Provide the (x, y) coordinate of the cell's center where the given text is located.  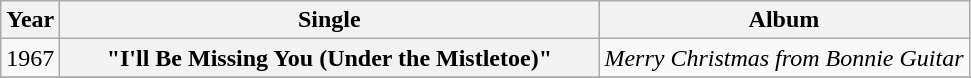
Album (784, 20)
Merry Christmas from Bonnie Guitar (784, 58)
"I'll Be Missing You (Under the Mistletoe)" (330, 58)
1967 (30, 58)
Year (30, 20)
Single (330, 20)
